Pinpoint the cell where the given text exists, returning its (x, y) midpoint coordinate. 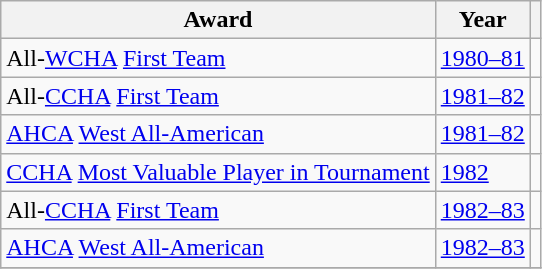
All-WCHA First Team (218, 58)
Year (482, 20)
1982 (482, 172)
Award (218, 20)
1980–81 (482, 58)
CCHA Most Valuable Player in Tournament (218, 172)
